Capture the cell that displays the provided text and extract its (x, y) central coordinate. 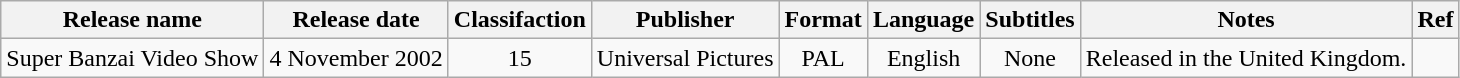
PAL (823, 58)
Universal Pictures (685, 58)
Release name (132, 20)
Ref (1436, 20)
None (1030, 58)
Language (923, 20)
Classifaction (520, 20)
15 (520, 58)
Release date (356, 20)
4 November 2002 (356, 58)
Notes (1246, 20)
Super Banzai Video Show (132, 58)
Subtitles (1030, 20)
Released in the United Kingdom. (1246, 58)
Format (823, 20)
English (923, 58)
Publisher (685, 20)
